Extract the (x, y) coordinate from the center of the cell holding the provided text.  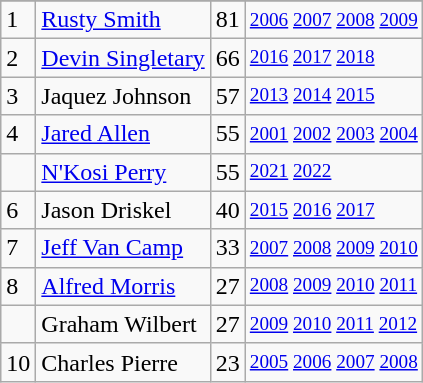
2007 2008 2009 2010 (334, 248)
2009 2010 2011 2012 (334, 324)
3 (18, 96)
57 (228, 96)
Charles Pierre (123, 362)
2013 2014 2015 (334, 96)
2021 2022 (334, 172)
2005 2006 2007 2008 (334, 362)
Jason Driskel (123, 210)
2 (18, 58)
8 (18, 286)
23 (228, 362)
33 (228, 248)
Jaquez Johnson (123, 96)
Graham Wilbert (123, 324)
2008 2009 2010 2011 (334, 286)
7 (18, 248)
10 (18, 362)
2001 2002 2003 2004 (334, 134)
40 (228, 210)
66 (228, 58)
Alfred Morris (123, 286)
6 (18, 210)
4 (18, 134)
81 (228, 20)
N'Kosi Perry (123, 172)
2006 2007 2008 2009 (334, 20)
2015 2016 2017 (334, 210)
Devin Singletary (123, 58)
Jeff Van Camp (123, 248)
Rusty Smith (123, 20)
1 (18, 20)
2016 2017 2018 (334, 58)
Jared Allen (123, 134)
